Provide the (x, y) coordinate of the cell's center where the given text is located.  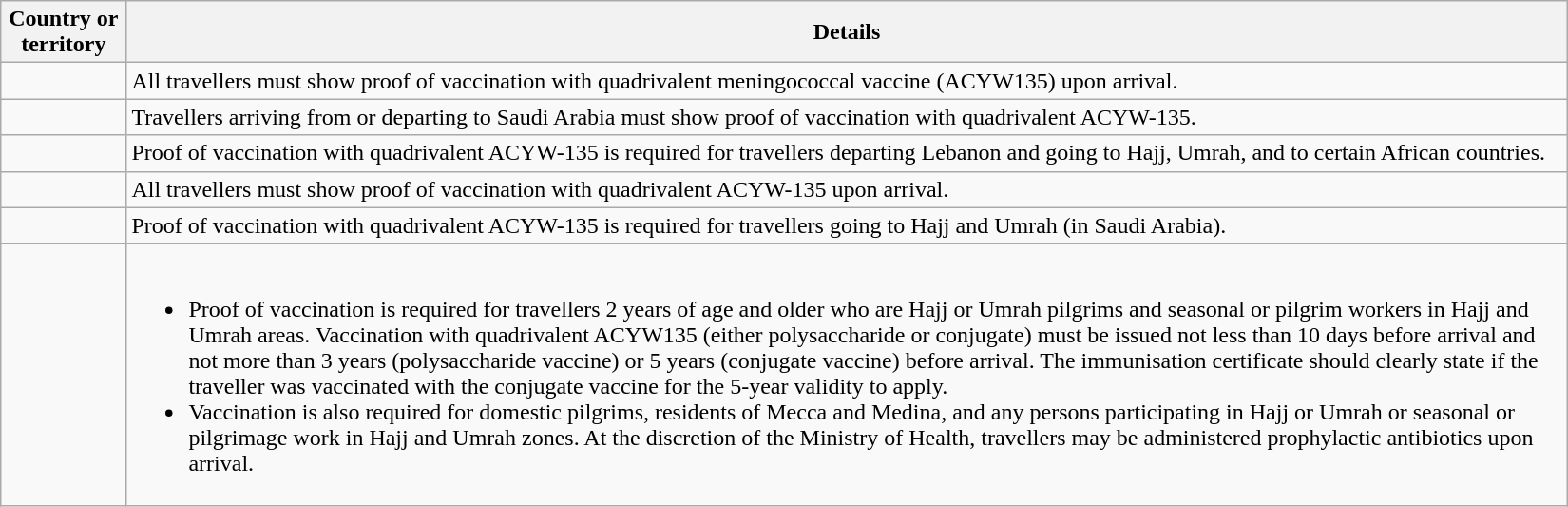
Proof of vaccination with quadrivalent ACYW-135 is required for travellers going to Hajj and Umrah (in Saudi Arabia). (847, 225)
Country or territory (64, 32)
Details (847, 32)
All travellers must show proof of vaccination with quadrivalent meningococcal vaccine (ACYW135) upon arrival. (847, 81)
All travellers must show proof of vaccination with quadrivalent ACYW-135 upon arrival. (847, 189)
Travellers arriving from or departing to Saudi Arabia must show proof of vaccination with quadrivalent ACYW-135. (847, 117)
